Determine the (X, Y) coordinate at the center of the cell enclosing the given text.  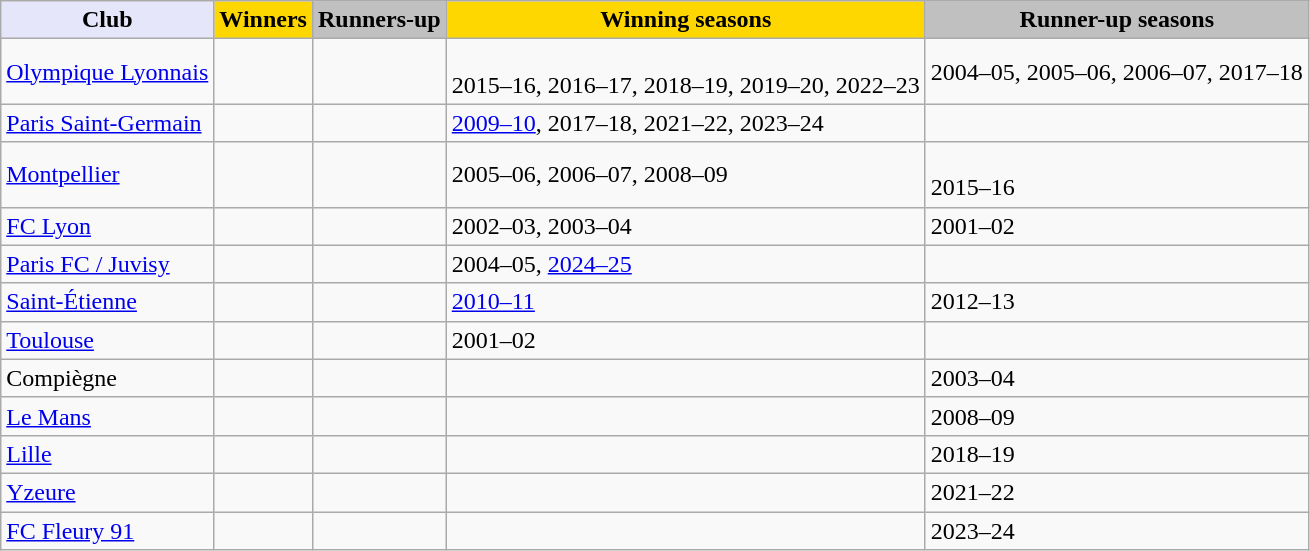
Compiègne (108, 378)
Winners (264, 20)
Runners-up (379, 20)
Paris Saint-Germain (108, 123)
2018–19 (1116, 454)
Club (108, 20)
FC Fleury 91 (108, 531)
Winning seasons (686, 20)
2021–22 (1116, 492)
Le Mans (108, 416)
Yzeure (108, 492)
Paris FC / Juvisy (108, 264)
FC Lyon (108, 226)
Toulouse (108, 340)
2009–10, 2017–18, 2021–22, 2023–24 (686, 123)
Olympique Lyonnais (108, 72)
Lille (108, 454)
2010–11 (686, 302)
Saint-Étienne (108, 302)
2008–09 (1116, 416)
2023–24 (1116, 531)
2005–06, 2006–07, 2008–09 (686, 174)
2002–03, 2003–04 (686, 226)
2012–13 (1116, 302)
Runner-up seasons (1116, 20)
2003–04 (1116, 378)
2015–16, 2016–17, 2018–19, 2019–20, 2022–23 (686, 72)
2004–05, 2005–06, 2006–07, 2017–18 (1116, 72)
2015–16 (1116, 174)
2004–05, 2024–25 (686, 264)
Montpellier (108, 174)
